Find where the given text appears and provide that cell's center as (X, Y) coordinate. 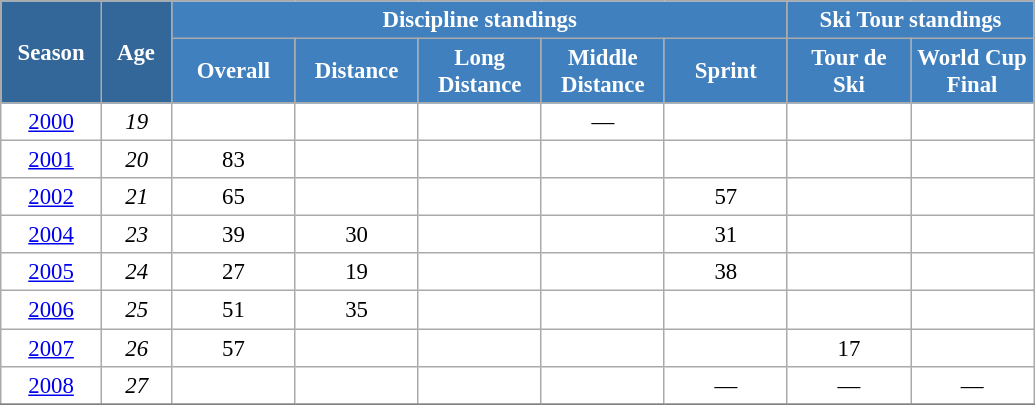
Overall (234, 72)
2000 (52, 122)
2004 (52, 235)
21 (136, 197)
2008 (52, 385)
Distance (356, 72)
Long Distance (480, 72)
83 (234, 160)
26 (136, 348)
Ski Tour standings (910, 20)
65 (234, 197)
World CupFinal (972, 72)
20 (136, 160)
2007 (52, 348)
23 (136, 235)
35 (356, 310)
Season (52, 52)
Middle Distance (602, 72)
2005 (52, 273)
Age (136, 52)
39 (234, 235)
25 (136, 310)
24 (136, 273)
2006 (52, 310)
30 (356, 235)
Sprint (726, 72)
Tour deSki (848, 72)
2001 (52, 160)
31 (726, 235)
38 (726, 273)
51 (234, 310)
2002 (52, 197)
Discipline standings (480, 20)
17 (848, 348)
